Capture the cell that displays the provided text and extract its (x, y) central coordinate. 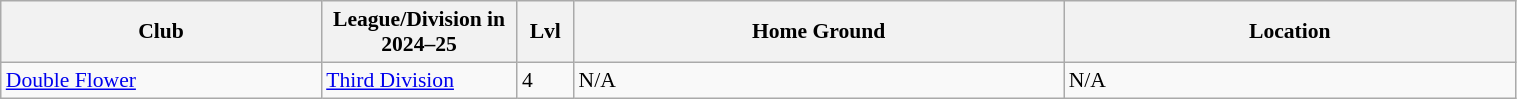
Club (161, 32)
Double Flower (161, 80)
Third Division (419, 80)
Lvl (546, 32)
Location (1290, 32)
4 (546, 80)
Home Ground (819, 32)
League/Division in 2024–25 (419, 32)
